Search for the cell housing the specified text and yield its (x, y) center coordinate. 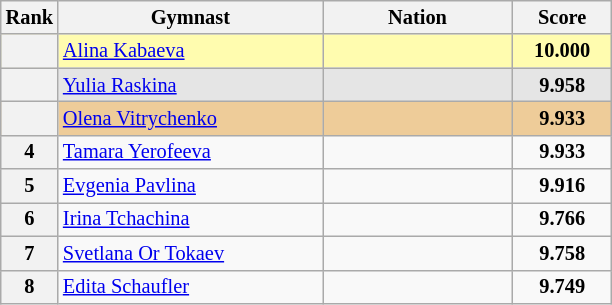
9.749 (562, 287)
8 (30, 287)
9.758 (562, 253)
Olena Vitrychenko (190, 118)
Nation (418, 17)
9.916 (562, 186)
7 (30, 253)
Score (562, 17)
9.958 (562, 85)
Rank (30, 17)
Tamara Yerofeeva (190, 152)
Alina Kabaeva (190, 51)
5 (30, 186)
Gymnast (190, 17)
Edita Schaufler (190, 287)
10.000 (562, 51)
Irina Tchachina (190, 219)
6 (30, 219)
9.766 (562, 219)
Yulia Raskina (190, 85)
Evgenia Pavlina (190, 186)
4 (30, 152)
Svetlana Or Tokaev (190, 253)
